Return [x, y] of the center of cell containing provided text 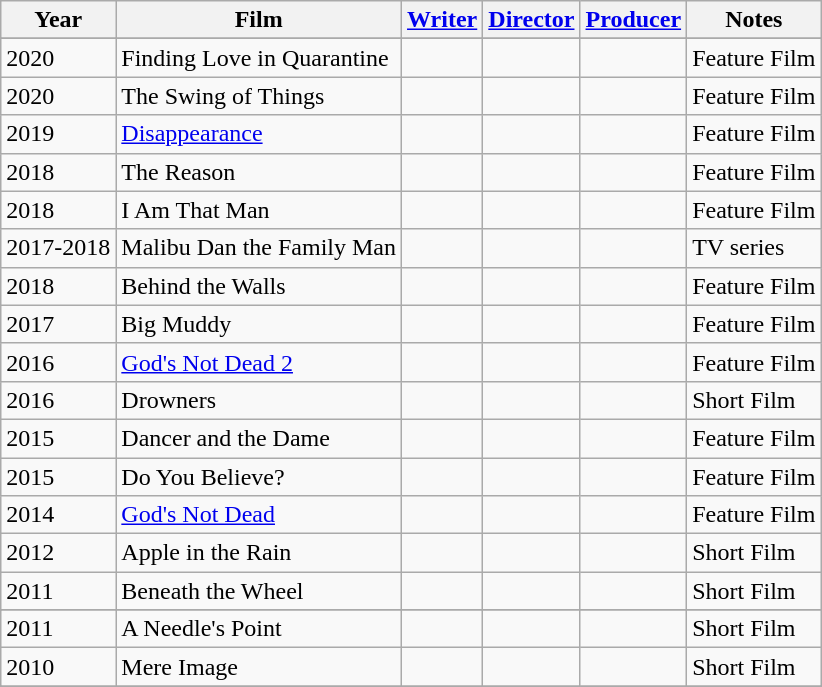
The Reason [259, 172]
Writer [442, 20]
2014 [58, 515]
God's Not Dead 2 [259, 362]
Drowners [259, 400]
Disappearance [259, 134]
2010 [58, 667]
Behind the Walls [259, 286]
Big Muddy [259, 324]
TV series [754, 248]
2019 [58, 134]
I Am That Man [259, 210]
Apple in the Rain [259, 553]
2017 [58, 324]
Director [532, 20]
Year [58, 20]
Notes [754, 20]
2012 [58, 553]
Beneath the Wheel [259, 591]
Do You Believe? [259, 477]
Film [259, 20]
A Needle's Point [259, 629]
Finding Love in Quarantine [259, 58]
Producer [634, 20]
Malibu Dan the Family Man [259, 248]
2017-2018 [58, 248]
Dancer and the Dame [259, 438]
The Swing of Things [259, 96]
God's Not Dead [259, 515]
Mere Image [259, 667]
